Detect which cell encompasses the target text, then output its [x, y] center coordinate. 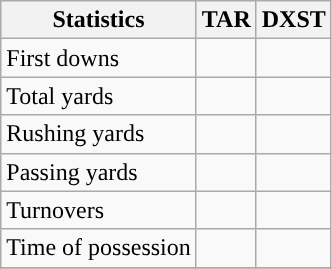
DXST [294, 20]
TAR [226, 20]
Statistics [99, 20]
First downs [99, 58]
Time of possession [99, 248]
Rushing yards [99, 134]
Total yards [99, 96]
Passing yards [99, 172]
Turnovers [99, 210]
